Capture the cell that displays the provided text and extract its [x, y] central coordinate. 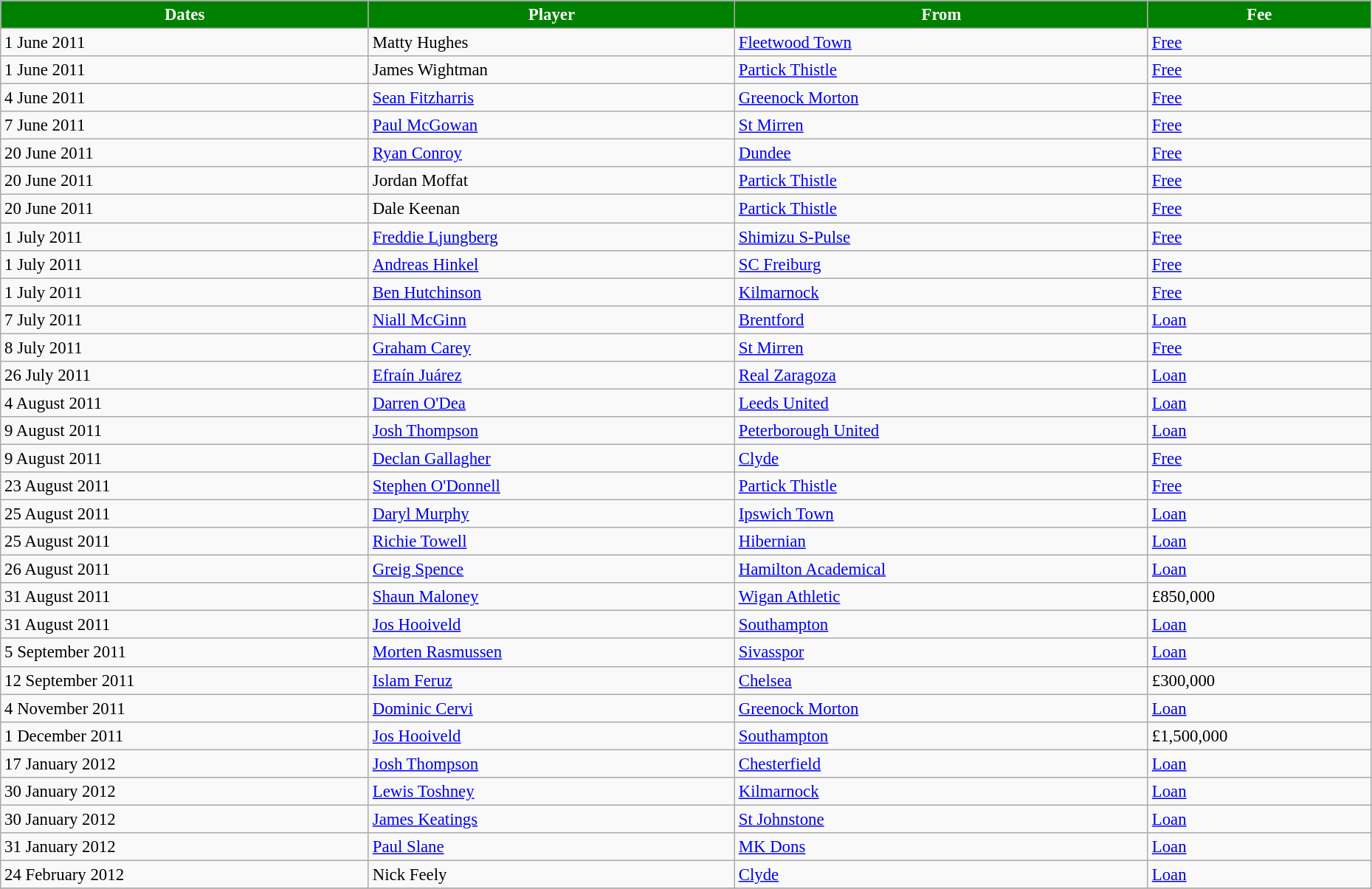
Shimizu S-Pulse [941, 237]
Sivasspor [941, 653]
Wigan Athletic [941, 597]
4 November 2011 [185, 708]
Greig Spence [551, 570]
Chesterfield [941, 764]
Daryl Murphy [551, 514]
Islam Feruz [551, 680]
James Wightman [551, 70]
Fleetwood Town [941, 43]
7 June 2011 [185, 125]
Paul Slane [551, 847]
Ryan Conroy [551, 153]
Hibernian [941, 542]
Leeds United [941, 403]
Efraín Juárez [551, 376]
SC Freiburg [941, 264]
Dale Keenan [551, 209]
Paul McGowan [551, 125]
Richie Towell [551, 542]
Chelsea [941, 680]
Matty Hughes [551, 43]
1 December 2011 [185, 736]
17 January 2012 [185, 764]
Player [551, 15]
7 July 2011 [185, 319]
Andreas Hinkel [551, 264]
Darren O'Dea [551, 403]
4 June 2011 [185, 98]
Nick Feely [551, 874]
Brentford [941, 319]
Hamilton Academical [941, 570]
£850,000 [1259, 597]
Graham Carey [551, 347]
£300,000 [1259, 680]
From [941, 15]
12 September 2011 [185, 680]
Ben Hutchinson [551, 292]
8 July 2011 [185, 347]
MK Dons [941, 847]
Dates [185, 15]
Stephen O'Donnell [551, 486]
Dundee [941, 153]
James Keatings [551, 819]
Freddie Ljungberg [551, 237]
Sean Fitzharris [551, 98]
31 January 2012 [185, 847]
Real Zaragoza [941, 376]
Lewis Toshney [551, 792]
Fee [1259, 15]
Shaun Maloney [551, 597]
Dominic Cervi [551, 708]
4 August 2011 [185, 403]
£1,500,000 [1259, 736]
Ipswich Town [941, 514]
Jordan Moffat [551, 181]
Morten Rasmussen [551, 653]
24 February 2012 [185, 874]
23 August 2011 [185, 486]
St Johnstone [941, 819]
Niall McGinn [551, 319]
Peterborough United [941, 431]
26 July 2011 [185, 376]
5 September 2011 [185, 653]
Declan Gallagher [551, 458]
26 August 2011 [185, 570]
